Identify which cell holds the provided text, then report its [X, Y] central coordinate. 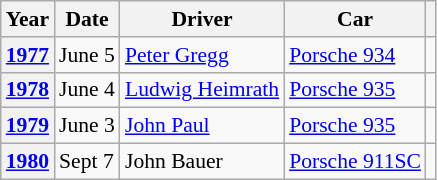
June 5 [87, 55]
John Bauer [202, 162]
Porsche 934 [355, 55]
1979 [28, 126]
John Paul [202, 126]
Porsche 911SC [355, 162]
1978 [28, 90]
Ludwig Heimrath [202, 90]
June 3 [87, 126]
Car [355, 19]
June 4 [87, 90]
Year [28, 19]
Date [87, 19]
Sept 7 [87, 162]
1980 [28, 162]
Driver [202, 19]
1977 [28, 55]
Peter Gregg [202, 55]
